Detect which cell encompasses the target text, then output its [X, Y] center coordinate. 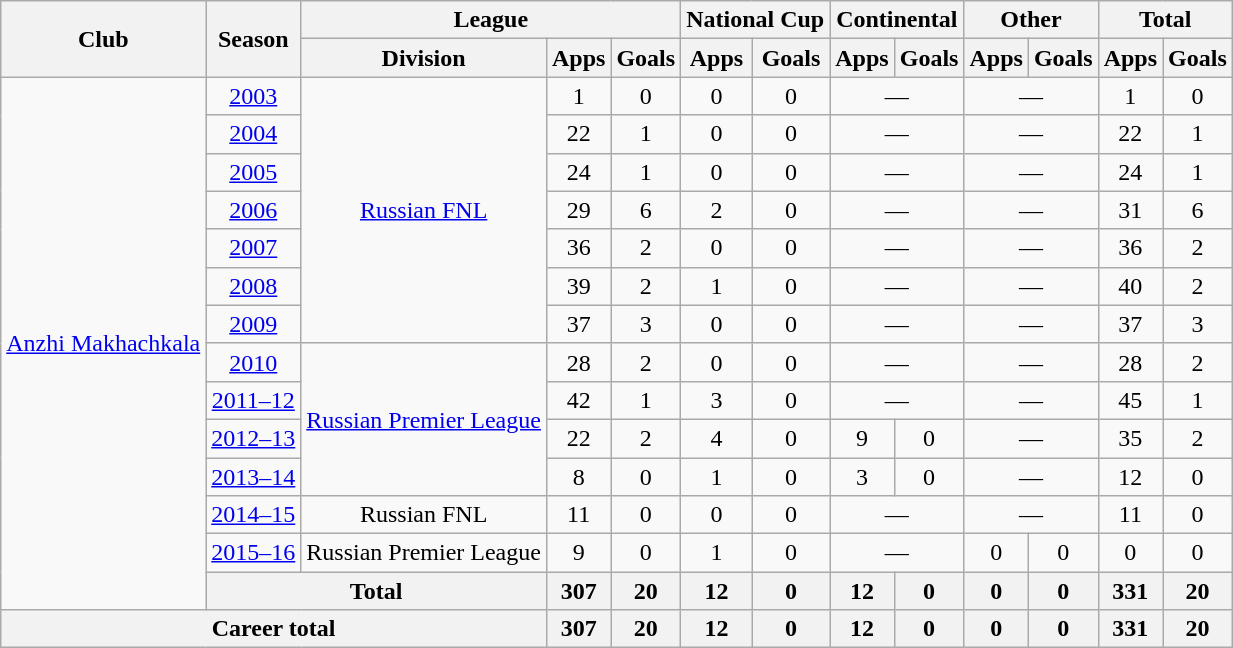
39 [578, 286]
2010 [254, 362]
29 [578, 210]
8 [578, 477]
Career total [274, 629]
2014–15 [254, 515]
2015–16 [254, 553]
Season [254, 39]
40 [1130, 286]
2008 [254, 286]
4 [717, 438]
Division [424, 58]
Other [1031, 20]
League [491, 20]
35 [1130, 438]
31 [1130, 210]
Continental [897, 20]
2007 [254, 248]
2003 [254, 96]
2005 [254, 172]
2012–13 [254, 438]
National Cup [756, 20]
2013–14 [254, 477]
Club [104, 39]
42 [578, 400]
2006 [254, 210]
45 [1130, 400]
Anzhi Makhachkala [104, 344]
2004 [254, 134]
2009 [254, 324]
2011–12 [254, 400]
